Pinpoint the cell where the given text exists, returning its [X, Y] midpoint coordinate. 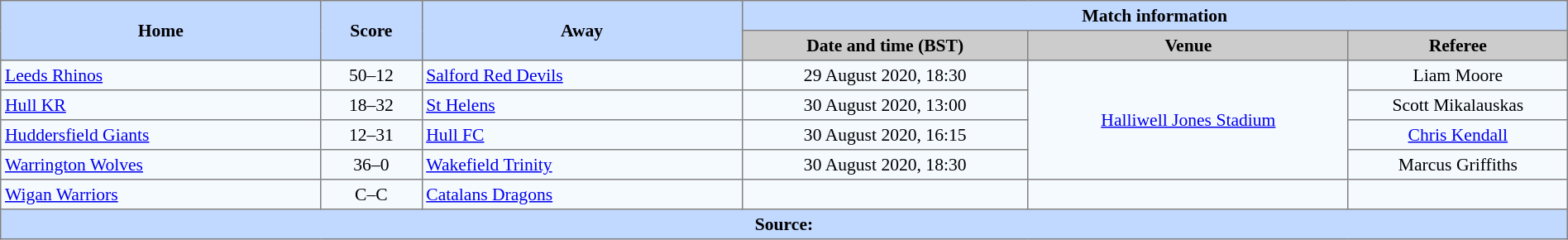
Match information [1154, 16]
Warrington Wolves [160, 165]
18–32 [371, 105]
30 August 2020, 18:30 [885, 165]
Source: [784, 224]
Referee [1457, 46]
C–C [371, 194]
Hull FC [582, 135]
Halliwell Jones Stadium [1188, 120]
St Helens [582, 105]
Chris Kendall [1457, 135]
Date and time (BST) [885, 46]
Huddersfield Giants [160, 135]
Wakefield Trinity [582, 165]
Scott Mikalauskas [1457, 105]
Liam Moore [1457, 75]
29 August 2020, 18:30 [885, 75]
Leeds Rhinos [160, 75]
Home [160, 31]
30 August 2020, 13:00 [885, 105]
12–31 [371, 135]
36–0 [371, 165]
Venue [1188, 46]
Hull KR [160, 105]
Wigan Warriors [160, 194]
30 August 2020, 16:15 [885, 135]
Salford Red Devils [582, 75]
Catalans Dragons [582, 194]
Away [582, 31]
Score [371, 31]
Marcus Griffiths [1457, 165]
50–12 [371, 75]
